Pinpoint the cell where the given text exists, returning its [X, Y] midpoint coordinate. 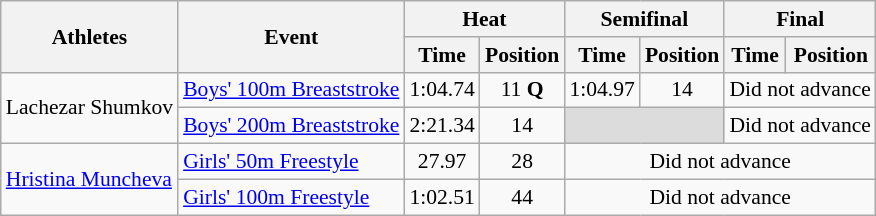
Event [291, 36]
Final [800, 19]
1:04.74 [442, 90]
Girls' 50m Freestyle [291, 162]
11 Q [522, 90]
Lachezar Shumkov [90, 108]
Athletes [90, 36]
27.97 [442, 162]
Boys' 200m Breaststroke [291, 126]
1:02.51 [442, 197]
Hristina Muncheva [90, 180]
2:21.34 [442, 126]
Girls' 100m Freestyle [291, 197]
Semifinal [644, 19]
Boys' 100m Breaststroke [291, 90]
28 [522, 162]
44 [522, 197]
1:04.97 [602, 90]
Heat [484, 19]
